For the text-containing cell, return its midpoint in (X, Y) coordinate format. 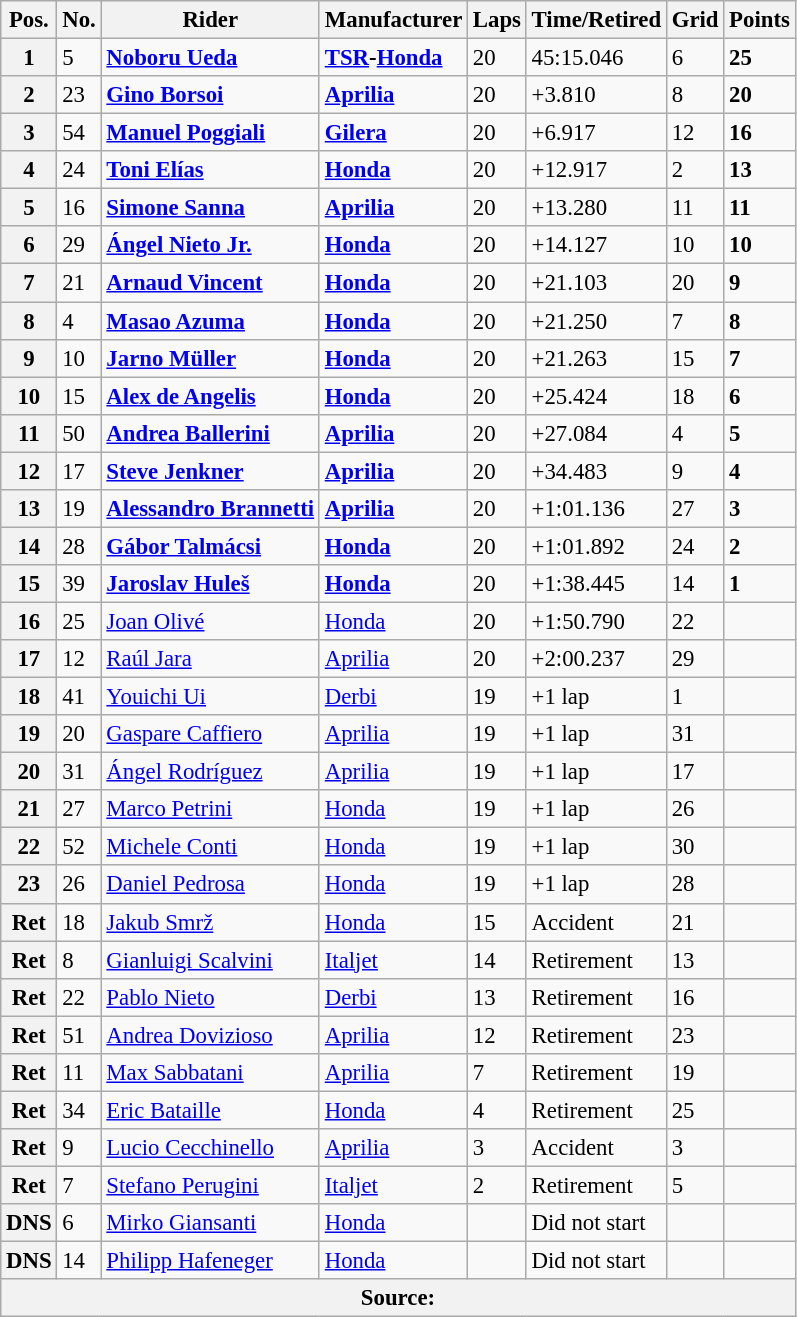
+6.917 (596, 133)
+21.103 (596, 283)
Alex de Angelis (210, 396)
45:15.046 (596, 58)
Ángel Nieto Jr. (210, 245)
+1:01.136 (596, 509)
No. (79, 20)
34 (79, 1110)
Steve Jenkner (210, 471)
Rider (210, 20)
Marco Petrini (210, 809)
+13.280 (596, 208)
Manufacturer (393, 20)
Joan Olivé (210, 621)
+1:50.790 (596, 621)
Jaroslav Huleš (210, 584)
Lucio Cecchinello (210, 1148)
+14.127 (596, 245)
Andrea Dovizioso (210, 1035)
Stefano Perugini (210, 1185)
Raúl Jara (210, 659)
Pos. (29, 20)
Laps (498, 20)
+21.263 (596, 358)
+12.917 (596, 170)
Youichi Ui (210, 697)
Eric Bataille (210, 1110)
Gianluigi Scalvini (210, 960)
Gábor Talmácsi (210, 546)
Manuel Poggiali (210, 133)
39 (79, 584)
+27.084 (596, 433)
Daniel Pedrosa (210, 885)
+25.424 (596, 396)
52 (79, 847)
51 (79, 1035)
Time/Retired (596, 20)
Philipp Hafeneger (210, 1261)
+21.250 (596, 321)
41 (79, 697)
TSR-Honda (393, 58)
Ángel Rodríguez (210, 772)
Arnaud Vincent (210, 283)
+1:01.892 (596, 546)
30 (694, 847)
Grid (694, 20)
+1:38.445 (596, 584)
Gaspare Caffiero (210, 734)
Simone Sanna (210, 208)
Points (760, 20)
Max Sabbatani (210, 1073)
Pablo Nieto (210, 997)
Andrea Ballerini (210, 433)
Gino Borsoi (210, 95)
Mirko Giansanti (210, 1223)
Masao Azuma (210, 321)
Source: (398, 1298)
Jarno Müller (210, 358)
54 (79, 133)
Michele Conti (210, 847)
+2:00.237 (596, 659)
Noboru Ueda (210, 58)
Toni Elías (210, 170)
50 (79, 433)
Alessandro Brannetti (210, 509)
+3.810 (596, 95)
+34.483 (596, 471)
Jakub Smrž (210, 922)
Gilera (393, 133)
